Return [x, y] of the center of cell containing provided text 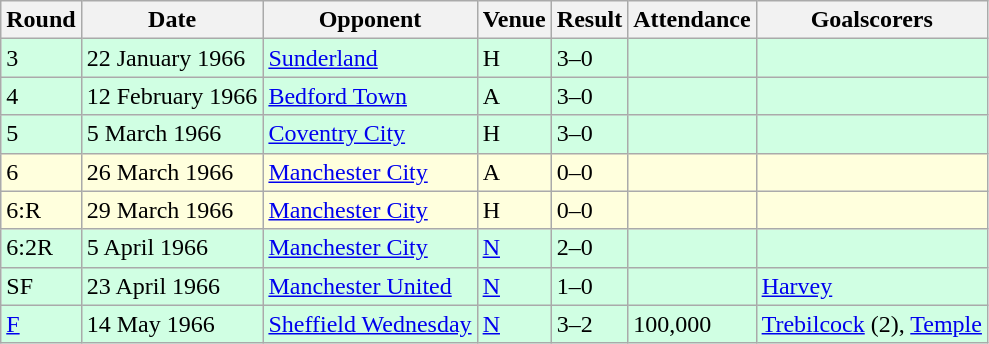
Sunderland [370, 58]
4 [41, 96]
Round [41, 20]
Sheffield Wednesday [370, 324]
Attendance [692, 20]
29 March 1966 [172, 210]
6 [41, 172]
6:2R [41, 248]
Trebilcock (2), Temple [872, 324]
Goalscorers [872, 20]
1–0 [589, 286]
22 January 1966 [172, 58]
5 April 1966 [172, 248]
Coventry City [370, 134]
5 [41, 134]
100,000 [692, 324]
Manchester United [370, 286]
Harvey [872, 286]
3 [41, 58]
3–2 [589, 324]
Opponent [370, 20]
Bedford Town [370, 96]
SF [41, 286]
5 March 1966 [172, 134]
Result [589, 20]
F [41, 324]
Date [172, 20]
12 February 1966 [172, 96]
Venue [514, 20]
2–0 [589, 248]
23 April 1966 [172, 286]
6:R [41, 210]
26 March 1966 [172, 172]
14 May 1966 [172, 324]
